Output the (x, y) coordinate of the center of the cell containing the given text.  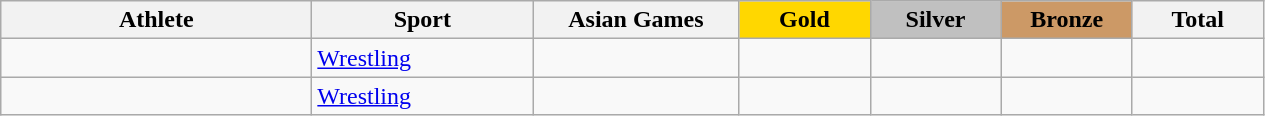
Silver (936, 20)
Asian Games (636, 20)
Total (1198, 20)
Gold (804, 20)
Sport (422, 20)
Bronze (1066, 20)
Athlete (156, 20)
